Scan for the cell matching the given text and deliver its (x, y) coordinate at center. 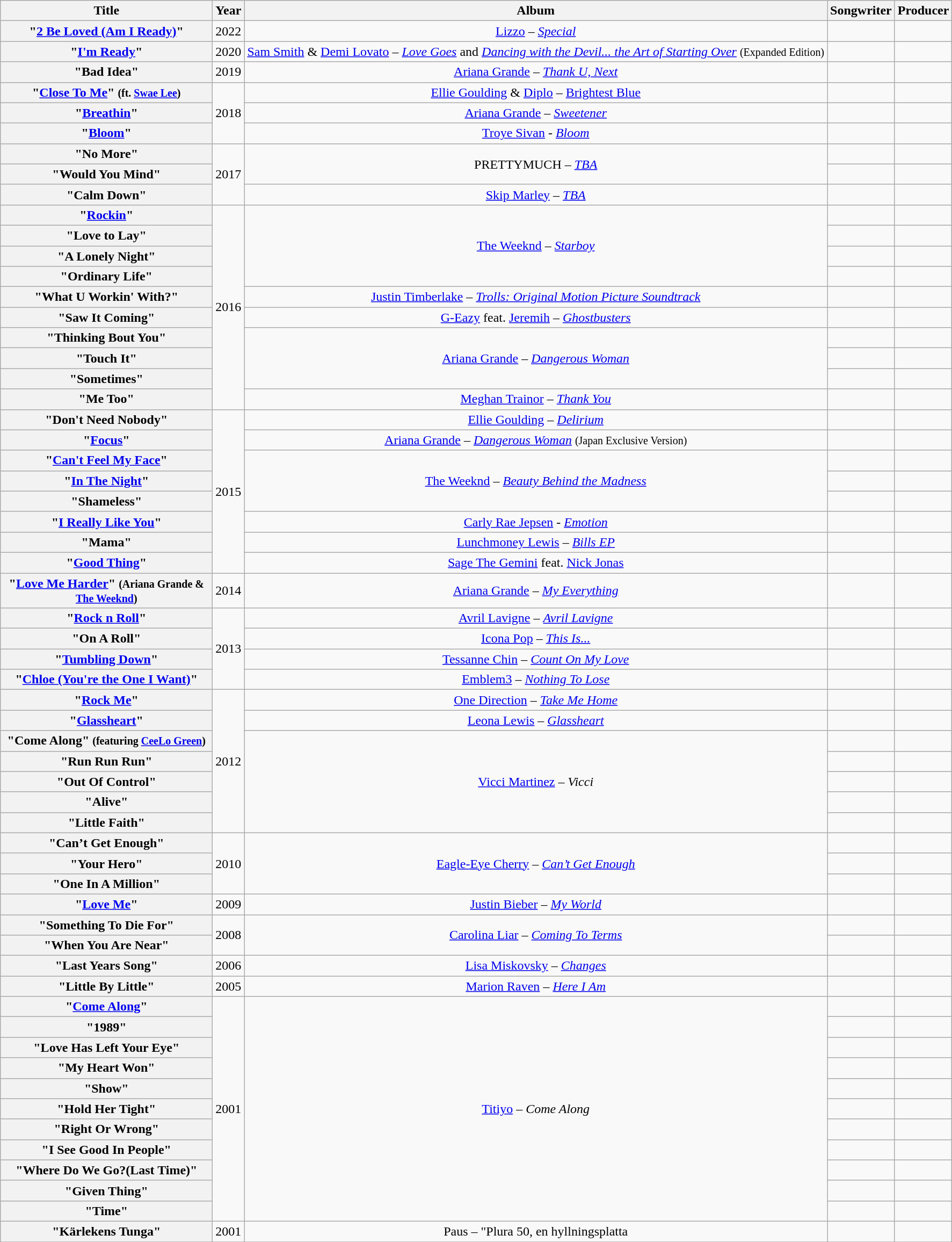
Ariana Grande – Sweetener (536, 113)
2012 (229, 761)
2019 (229, 72)
"Can’t Get Enough" (106, 843)
"Out Of Control" (106, 782)
"I Really Like You" (106, 522)
"Love Me Harder" (Ariana Grande & The Weeknd) (106, 590)
Album (536, 11)
Ellie Goulding – Delirium (536, 420)
"Alive" (106, 802)
Title (106, 11)
"Tumbling Down" (106, 659)
"Thinking Bout You" (106, 338)
"Bad Idea" (106, 72)
"A Lonely Night" (106, 256)
The Weeknd – Starboy (536, 245)
2010 (229, 863)
"Bloom" (106, 133)
"Would You Mind" (106, 174)
"Hold Her Tight" (106, 1109)
Ariana Grande – Dangerous Woman (536, 358)
"Love Me" (106, 904)
"Little Faith" (106, 822)
Emblem3 – Nothing To Lose (536, 680)
Carly Rae Jepsen - Emotion (536, 522)
"Can't Feel My Face" (106, 460)
Tessanne Chin – Count On My Love (536, 659)
One Direction – Take Me Home (536, 700)
"Right Or Wrong" (106, 1129)
"My Heart Won" (106, 1068)
2018 (229, 113)
Producer (924, 11)
"Calm Down" (106, 194)
"2 Be Loved (Am I Ready)" (106, 31)
Eagle-Eye Cherry – Can’t Get Enough (536, 863)
"Come Along" (106, 1007)
"I See Good In People" (106, 1150)
"Glassheart" (106, 720)
"Given Thing" (106, 1190)
"Come Along" (featuring CeeLo Green) (106, 741)
Lizzo – Special (536, 31)
"I'm Ready" (106, 52)
Icona Pop – This Is... (536, 639)
"On A Roll" (106, 639)
"Breathin" (106, 113)
Leona Lewis – Glassheart (536, 720)
Lisa Miskovsky – Changes (536, 966)
Justin Bieber – My World (536, 904)
"Your Hero" (106, 863)
Vicci Martinez – Vicci (536, 782)
"Show" (106, 1088)
Troye Sivan - Bloom (536, 133)
PRETTYMUCH – TBA (536, 164)
"Sometimes" (106, 379)
2016 (229, 307)
Titiyo – Come Along (536, 1109)
2005 (229, 986)
Ariana Grande – Thank U, Next (536, 72)
"Time" (106, 1211)
"Good Thing" (106, 562)
"Shameless" (106, 501)
"Rockin" (106, 215)
Marion Raven – Here I Am (536, 986)
"Focus" (106, 440)
Avril Lavigne – Avril Lavigne (536, 618)
"Love Has Left Your Eye" (106, 1048)
2015 (229, 491)
Skip Marley – TBA (536, 194)
Paus – "Plura 50, en hyllningsplatta (536, 1231)
2014 (229, 590)
"Don't Need Nobody" (106, 420)
"Where Do We Go?(Last Time)" (106, 1170)
Ellie Goulding & Diplo – Brightest Blue (536, 92)
The Weeknd – Beauty Behind the Madness (536, 481)
"Touch It" (106, 358)
"No More" (106, 154)
"Ordinary Life" (106, 277)
"Run Run Run" (106, 761)
"What U Workin' With?" (106, 297)
2009 (229, 904)
Songwriter (861, 11)
2013 (229, 649)
"Kärlekens Tunga" (106, 1231)
"Little By Little" (106, 986)
2006 (229, 966)
"Saw It Coming" (106, 317)
Ariana Grande – My Everything (536, 590)
Justin Timberlake – Trolls: Original Motion Picture Soundtrack (536, 297)
2008 (229, 935)
Carolina Liar – Coming To Terms (536, 935)
"Something To Die For" (106, 925)
2020 (229, 52)
Meghan Trainor – Thank You (536, 399)
"Close To Me" (ft. Swae Lee) (106, 92)
"Love to Lay" (106, 235)
Sam Smith & Demi Lovato – Love Goes and Dancing with the Devil... the Art of Starting Over (Expanded Edition) (536, 52)
"Rock n Roll" (106, 618)
"Chloe (You're the One I Want)" (106, 680)
"When You Are Near" (106, 945)
"1989" (106, 1027)
"Mama" (106, 542)
2017 (229, 174)
Sage The Gemini feat. Nick Jonas (536, 562)
"Last Years Song" (106, 966)
"Rock Me" (106, 700)
"In The Night" (106, 481)
2022 (229, 31)
"Me Too" (106, 399)
"One In A Million" (106, 884)
Lunchmoney Lewis – Bills EP (536, 542)
Ariana Grande – Dangerous Woman (Japan Exclusive Version) (536, 440)
Year (229, 11)
G-Eazy feat. Jeremih – Ghostbusters (536, 317)
